For the text-containing cell, return its midpoint in [x, y] coordinate format. 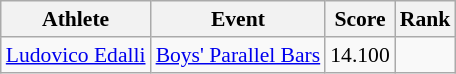
Ludovico Edalli [76, 55]
Score [360, 19]
14.100 [360, 55]
Athlete [76, 19]
Event [238, 19]
Boys' Parallel Bars [238, 55]
Rank [426, 19]
